Find where the given text appears and provide that cell's center as [X, Y] coordinate. 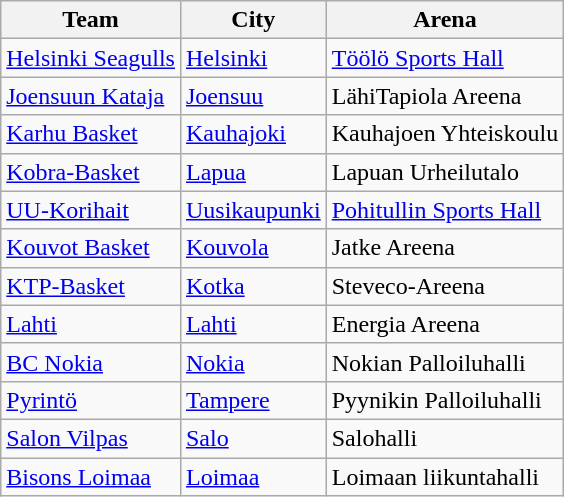
Loimaan liikuntahalli [444, 477]
Arena [444, 20]
Salohalli [444, 438]
Nokian Palloiluhalli [444, 362]
Loimaa [253, 477]
Helsinki [253, 58]
UU-Korihait [91, 210]
Pyynikin Palloiluhalli [444, 400]
BC Nokia [91, 362]
Töölö Sports Hall [444, 58]
Steveco-Areena [444, 286]
KTP-Basket [91, 286]
Tampere [253, 400]
Pyrintö [91, 400]
Karhu Basket [91, 134]
Energia Areena [444, 324]
Kobra-Basket [91, 172]
City [253, 20]
Kauhajoen Yhteiskoulu [444, 134]
LähiTapiola Areena [444, 96]
Pohitullin Sports Hall [444, 210]
Nokia [253, 362]
Lapuan Urheilutalo [444, 172]
Helsinki Seagulls [91, 58]
Kouvot Basket [91, 248]
Kouvola [253, 248]
Uusikaupunki [253, 210]
Salo [253, 438]
Jatke Areena [444, 248]
Joensuu [253, 96]
Team [91, 20]
Joensuun Kataja [91, 96]
Salon Vilpas [91, 438]
Kauhajoki [253, 134]
Bisons Loimaa [91, 477]
Kotka [253, 286]
Lapua [253, 172]
